Extract the [x, y] coordinate from the center of the cell holding the provided text.  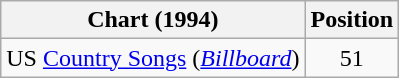
Position [352, 20]
51 [352, 58]
US Country Songs (Billboard) [153, 58]
Chart (1994) [153, 20]
